Return the (X, Y) coordinate for the center point of the cell that contains the specified text.  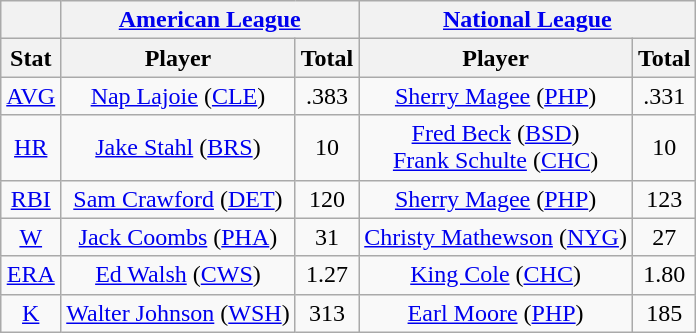
27 (664, 237)
Jack Coombs (PHA) (178, 237)
1.80 (664, 275)
120 (327, 199)
K (31, 313)
King Cole (CHC) (496, 275)
Fred Beck (BSD)Frank Schulte (CHC) (496, 148)
W (31, 237)
ERA (31, 275)
.383 (327, 96)
313 (327, 313)
Nap Lajoie (CLE) (178, 96)
AVG (31, 96)
Sam Crawford (DET) (178, 199)
Stat (31, 58)
Walter Johnson (WSH) (178, 313)
American League (210, 20)
Christy Mathewson (NYG) (496, 237)
Earl Moore (PHP) (496, 313)
National League (528, 20)
RBI (31, 199)
Jake Stahl (BRS) (178, 148)
Ed Walsh (CWS) (178, 275)
1.27 (327, 275)
185 (664, 313)
31 (327, 237)
HR (31, 148)
123 (664, 199)
.331 (664, 96)
